Identify which cell holds the provided text, then report its (x, y) central coordinate. 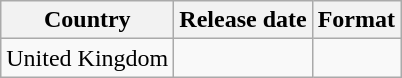
United Kingdom (88, 58)
Format (356, 20)
Country (88, 20)
Release date (243, 20)
